Pinpoint the cell where the given text exists, returning its (x, y) midpoint coordinate. 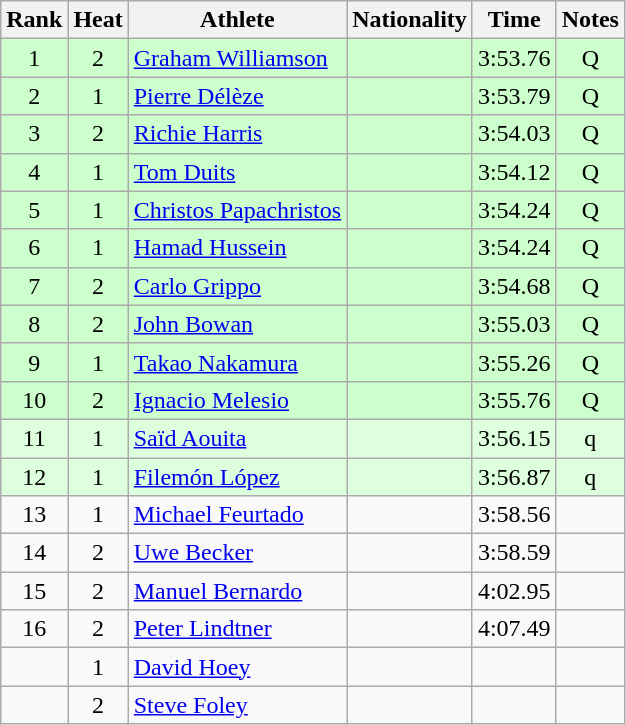
Pierre Délèze (237, 96)
3:58.59 (514, 553)
Steve Foley (237, 705)
4 (34, 172)
David Hoey (237, 667)
Tom Duits (237, 172)
John Bowan (237, 324)
3:55.76 (514, 400)
3:53.76 (514, 58)
Richie Harris (237, 134)
4:02.95 (514, 591)
3:56.87 (514, 477)
11 (34, 438)
5 (34, 210)
3:55.03 (514, 324)
8 (34, 324)
Saïd Aouita (237, 438)
3:55.26 (514, 362)
10 (34, 400)
3:54.03 (514, 134)
Takao Nakamura (237, 362)
14 (34, 553)
13 (34, 515)
Heat (98, 20)
3:54.12 (514, 172)
Uwe Becker (237, 553)
6 (34, 248)
12 (34, 477)
Athlete (237, 20)
Carlo Grippo (237, 286)
4:07.49 (514, 629)
Peter Lindtner (237, 629)
3:54.68 (514, 286)
7 (34, 286)
9 (34, 362)
3:58.56 (514, 515)
Graham Williamson (237, 58)
16 (34, 629)
Hamad Hussein (237, 248)
3:56.15 (514, 438)
Ignacio Melesio (237, 400)
Manuel Bernardo (237, 591)
Time (514, 20)
15 (34, 591)
Rank (34, 20)
Christos Papachristos (237, 210)
Nationality (410, 20)
3:53.79 (514, 96)
Notes (590, 20)
3 (34, 134)
Michael Feurtado (237, 515)
Filemón López (237, 477)
